For the text-containing cell, return its midpoint in (X, Y) coordinate format. 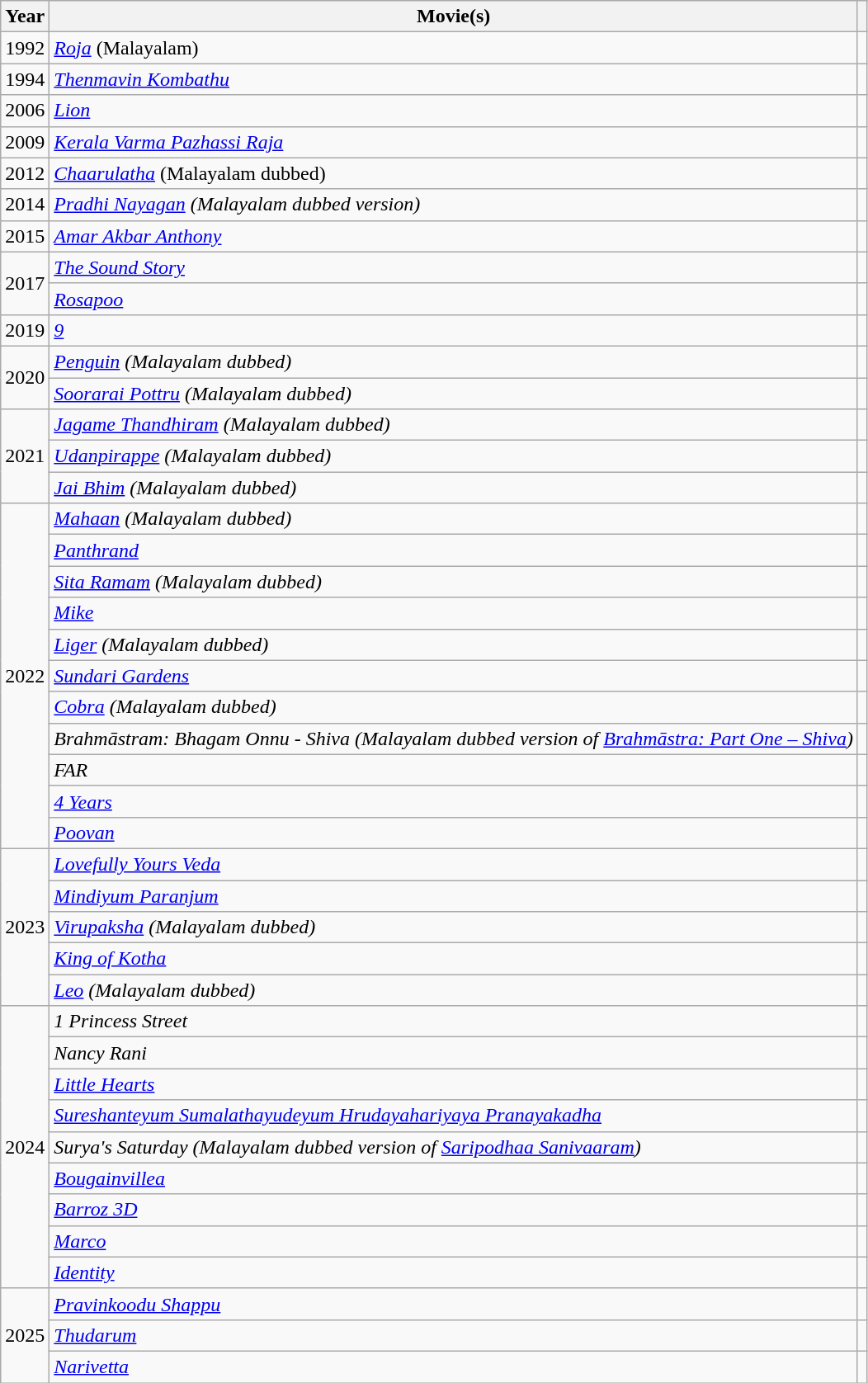
Mindiyum Paranjum (454, 895)
Movie(s) (454, 17)
Mike (454, 613)
Virupaksha (Malayalam dubbed) (454, 928)
Amar Akbar Anthony (454, 236)
2014 (25, 205)
Chaarulatha (Malayalam dubbed) (454, 173)
1 Princess Street (454, 1022)
Penguin (Malayalam dubbed) (454, 361)
Lion (454, 111)
Jagame Thandhiram (Malayalam dubbed) (454, 425)
Roja (Malayalam) (454, 48)
4 Years (454, 801)
Jai Bhim (Malayalam dubbed) (454, 488)
Bougainvillea (454, 1178)
Sita Ramam (Malayalam dubbed) (454, 582)
Soorarai Pottru (Malayalam dubbed) (454, 394)
2019 (25, 330)
2024 (25, 1147)
Barroz 3D (454, 1210)
2025 (25, 1335)
Identity (454, 1272)
Kerala Varma Pazhassi Raja (454, 142)
Pravinkoodu Shappu (454, 1304)
Rosapoo (454, 299)
Year (25, 17)
Surya's Saturday (Malayalam dubbed version of Saripodhaa Sanivaaram) (454, 1147)
2021 (25, 456)
2017 (25, 283)
Leo (Malayalam dubbed) (454, 990)
2020 (25, 377)
Pradhi Nayagan (Malayalam dubbed version) (454, 205)
2009 (25, 142)
2012 (25, 173)
9 (454, 330)
2006 (25, 111)
Little Hearts (454, 1084)
Udanpirappe (Malayalam dubbed) (454, 456)
2015 (25, 236)
Mahaan (Malayalam dubbed) (454, 519)
Brahmāstram: Bhagam Onnu - Shiva (Malayalam dubbed version of Brahmāstra: Part One – Shiva) (454, 739)
Sureshanteyum Sumalathayudeyum Hrudayahariyaya Pranayakadha (454, 1116)
2022 (25, 677)
Cobra (Malayalam dubbed) (454, 707)
Thenmavin Kombathu (454, 79)
Liger (Malayalam dubbed) (454, 644)
Lovefully Yours Veda (454, 864)
Nancy Rani (454, 1053)
Poovan (454, 833)
King of Kotha (454, 959)
FAR (454, 770)
1992 (25, 48)
Marco (454, 1241)
Panthrand (454, 550)
Narivetta (454, 1366)
Sundari Gardens (454, 676)
Thudarum (454, 1335)
2023 (25, 927)
The Sound Story (454, 267)
1994 (25, 79)
